Pinpoint the cell where the given text exists, returning its [X, Y] midpoint coordinate. 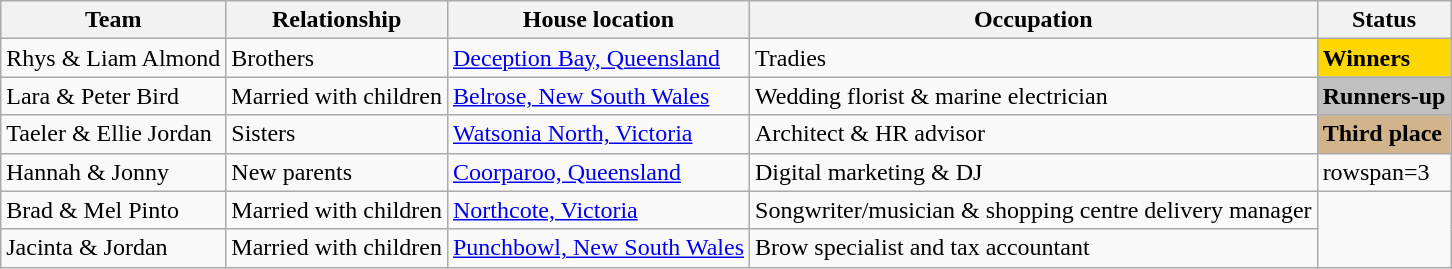
Occupation [1034, 20]
Coorparoo, Queensland [598, 172]
Belrose, New South Wales [598, 96]
Jacinta & Jordan [114, 248]
Punchbowl, New South Wales [598, 248]
Hannah & Jonny [114, 172]
Deception Bay, Queensland [598, 58]
Status [1384, 20]
Lara & Peter Bird [114, 96]
Brow specialist and tax accountant [1034, 248]
Sisters [337, 134]
Relationship [337, 20]
New parents [337, 172]
Winners [1384, 58]
Digital marketing & DJ [1034, 172]
Team [114, 20]
Third place [1384, 134]
Brad & Mel Pinto [114, 210]
Taeler & Ellie Jordan [114, 134]
rowspan=3 [1384, 172]
Tradies [1034, 58]
Songwriter/musician & shopping centre delivery manager [1034, 210]
House location [598, 20]
Rhys & Liam Almond [114, 58]
Runners-up [1384, 96]
Northcote, Victoria [598, 210]
Watsonia North, Victoria [598, 134]
Wedding florist & marine electrician [1034, 96]
Brothers [337, 58]
Architect & HR advisor [1034, 134]
